Return (X, Y) of the center of cell containing provided text 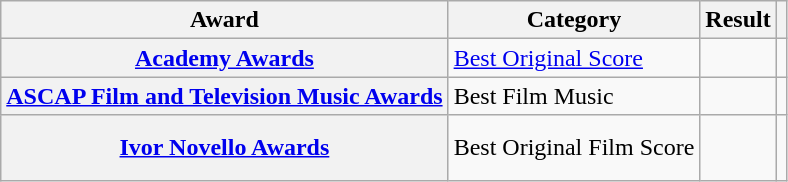
Best Original Score (574, 58)
Academy Awards (224, 58)
Category (574, 20)
Ivor Novello Awards (224, 148)
Result (738, 20)
Best Film Music (574, 96)
Award (224, 20)
ASCAP Film and Television Music Awards (224, 96)
Best Original Film Score (574, 148)
